Find where the given text appears and provide that cell's center as (X, Y) coordinate. 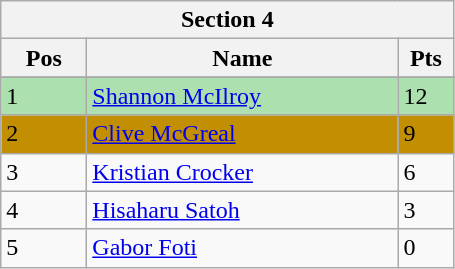
9 (426, 134)
1 (44, 96)
Section 4 (228, 20)
2 (44, 134)
0 (426, 248)
Shannon McIlroy (242, 96)
Gabor Foti (242, 248)
Name (242, 58)
12 (426, 96)
Kristian Crocker (242, 172)
Hisaharu Satoh (242, 210)
4 (44, 210)
Pos (44, 58)
5 (44, 248)
Pts (426, 58)
6 (426, 172)
Clive McGreal (242, 134)
